Extract the [x, y] coordinate from the center of the cell holding the provided text.  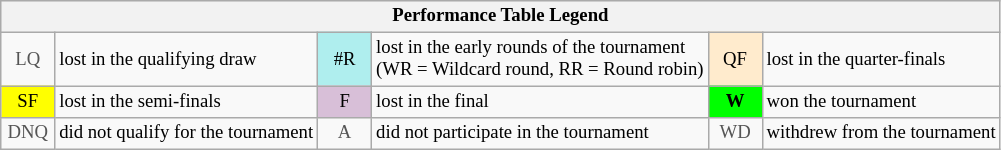
lost in the qualifying draw [186, 60]
won the tournament [881, 102]
SF [28, 102]
#R [345, 60]
withdrew from the tournament [881, 134]
QF [735, 60]
did not participate in the tournament [540, 134]
LQ [28, 60]
W [735, 102]
DNQ [28, 134]
lost in the early rounds of the tournament(WR = Wildcard round, RR = Round robin) [540, 60]
lost in the final [540, 102]
lost in the quarter-finals [881, 60]
A [345, 134]
lost in the semi-finals [186, 102]
Performance Table Legend [500, 16]
WD [735, 134]
did not qualify for the tournament [186, 134]
F [345, 102]
